From the cell containing the given text, extract its center point as [x, y] coordinate. 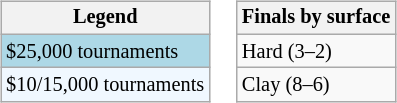
$10/15,000 tournaments [105, 85]
Legend [105, 18]
$25,000 tournaments [105, 51]
Clay (8–6) [316, 85]
Hard (3–2) [316, 51]
Finals by surface [316, 18]
